Determine the [x, y] coordinate at the center of the cell enclosing the given text.  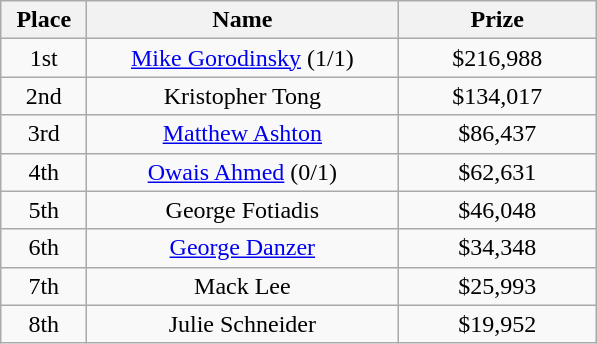
$19,952 [498, 324]
3rd [44, 134]
$25,993 [498, 286]
6th [44, 248]
Mack Lee [242, 286]
1st [44, 58]
$134,017 [498, 96]
George Danzer [242, 248]
Kristopher Tong [242, 96]
Mike Gorodinsky (1/1) [242, 58]
Prize [498, 20]
8th [44, 324]
George Fotiadis [242, 210]
Owais Ahmed (0/1) [242, 172]
5th [44, 210]
4th [44, 172]
7th [44, 286]
Name [242, 20]
$62,631 [498, 172]
Place [44, 20]
Julie Schneider [242, 324]
2nd [44, 96]
$216,988 [498, 58]
$46,048 [498, 210]
Matthew Ashton [242, 134]
$34,348 [498, 248]
$86,437 [498, 134]
